Detect which cell encompasses the target text, then output its (x, y) center coordinate. 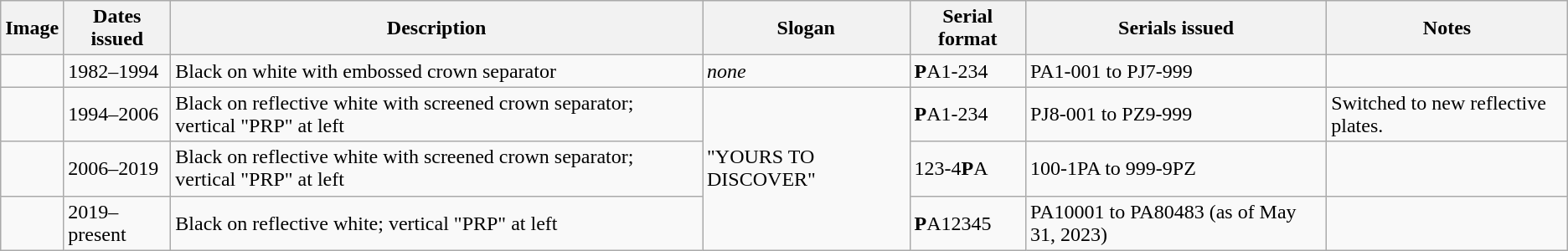
none (806, 71)
2019–present (117, 223)
Serials issued (1176, 28)
Dates issued (117, 28)
Switched to new reflective plates. (1447, 114)
1982–1994 (117, 71)
1994–2006 (117, 114)
Notes (1447, 28)
Black on reflective white; vertical "PRP" at left (437, 223)
100-1PA to 999-9PZ (1176, 169)
Serial format (967, 28)
PA10001 to PA80483 (as of May 31, 2023) (1176, 223)
Slogan (806, 28)
123-4PA (967, 169)
"YOURS TO DISCOVER" (806, 169)
Image (32, 28)
Black on white with embossed crown separator (437, 71)
PA1-001 to PJ7-999 (1176, 71)
PJ8-001 to PZ9-999 (1176, 114)
PA12345 (967, 223)
2006–2019 (117, 169)
Description (437, 28)
